For the text-containing cell, return its midpoint in [X, Y] coordinate format. 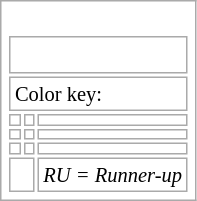
Color key: [98, 94]
RU = Runner-up [113, 174]
Color key: RU = Runner-up [98, 101]
